Determine the (X, Y) coordinate at the center of the cell enclosing the given text.  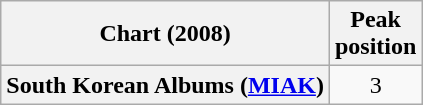
Chart (2008) (166, 34)
3 (375, 85)
South Korean Albums (MIAK) (166, 85)
Peak position (375, 34)
